For the text-containing cell, return its midpoint in (x, y) coordinate format. 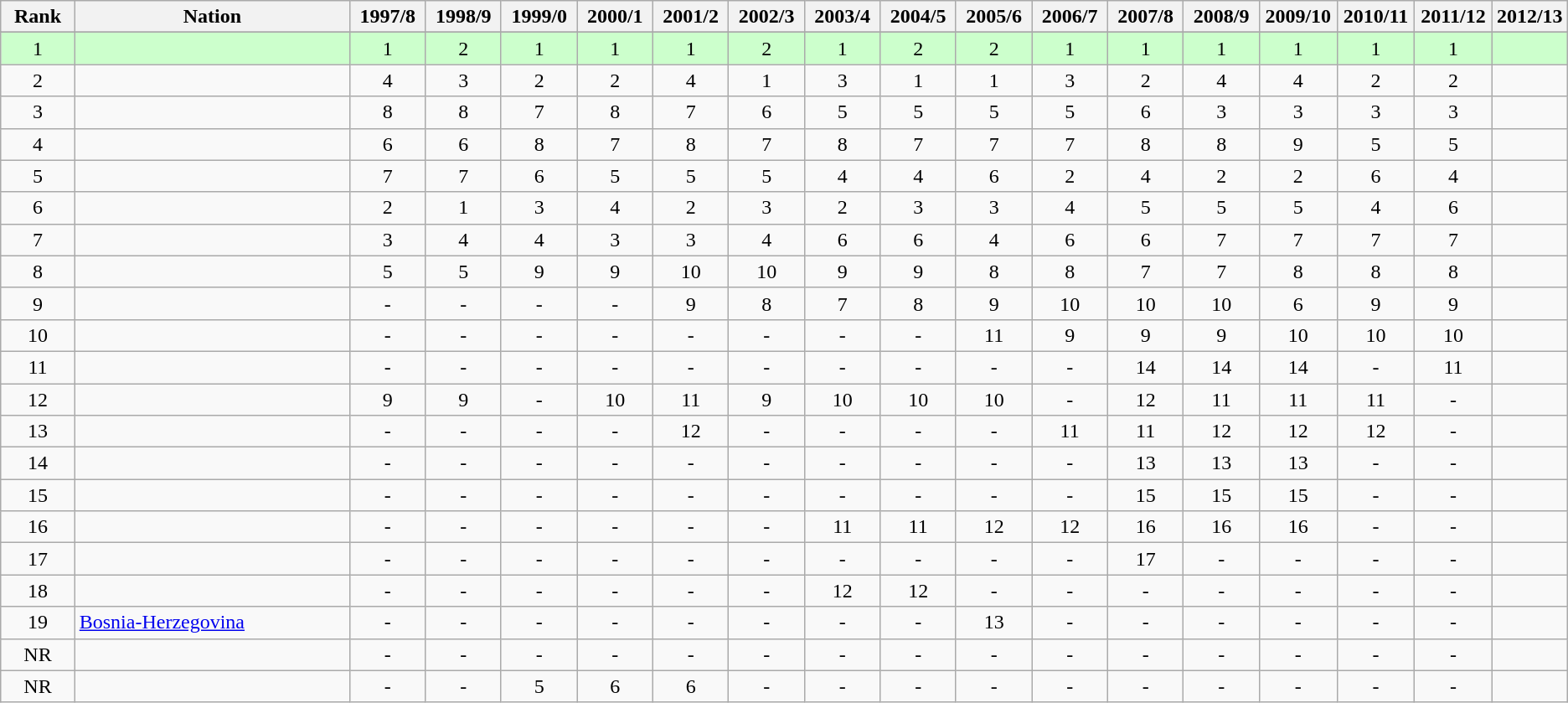
2002/3 (766, 17)
Nation (212, 17)
2003/4 (842, 17)
18 (38, 591)
Bosnia-Herzegovina (212, 623)
2009/10 (1298, 17)
2011/12 (1454, 17)
2004/5 (918, 17)
19 (38, 623)
1997/8 (387, 17)
2007/8 (1145, 17)
2008/9 (1221, 17)
2010/11 (1375, 17)
2012/13 (1529, 17)
1998/9 (463, 17)
2005/6 (993, 17)
1999/0 (539, 17)
2006/7 (1070, 17)
2001/2 (690, 17)
Rank (38, 17)
2000/1 (615, 17)
